Detect which cell encompasses the target text, then output its (x, y) center coordinate. 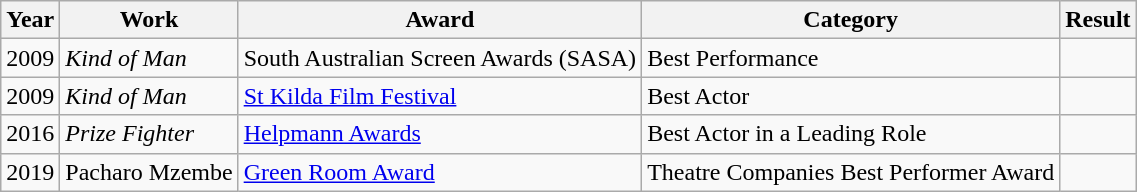
Pacharo Mzembe (149, 172)
Prize Fighter (149, 134)
Green Room Award (440, 172)
Award (440, 20)
Year (30, 20)
Helpmann Awards (440, 134)
Best Actor (851, 96)
2016 (30, 134)
Theatre Companies Best Performer Award (851, 172)
Work (149, 20)
2019 (30, 172)
Best Actor in a Leading Role (851, 134)
Category (851, 20)
Best Performance (851, 58)
South Australian Screen Awards (SASA) (440, 58)
St Kilda Film Festival (440, 96)
Result (1098, 20)
